Return [x, y] of the center of cell containing provided text 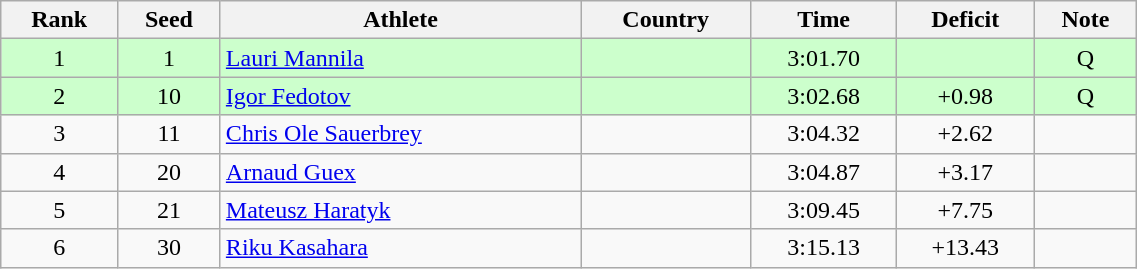
+0.98 [965, 96]
Chris Ole Sauerbrey [400, 134]
Rank [60, 20]
Athlete [400, 20]
6 [60, 248]
Mateusz Haratyk [400, 210]
Riku Kasahara [400, 248]
+7.75 [965, 210]
10 [170, 96]
11 [170, 134]
5 [60, 210]
Seed [170, 20]
Deficit [965, 20]
30 [170, 248]
Note [1086, 20]
4 [60, 172]
+3.17 [965, 172]
3:02.68 [824, 96]
Time [824, 20]
3:04.87 [824, 172]
Lauri Mannila [400, 58]
+13.43 [965, 248]
3:09.45 [824, 210]
2 [60, 96]
Country [666, 20]
3:04.32 [824, 134]
20 [170, 172]
3:15.13 [824, 248]
3 [60, 134]
+2.62 [965, 134]
21 [170, 210]
3:01.70 [824, 58]
Igor Fedotov [400, 96]
Arnaud Guex [400, 172]
